Detect which cell encompasses the target text, then output its (x, y) center coordinate. 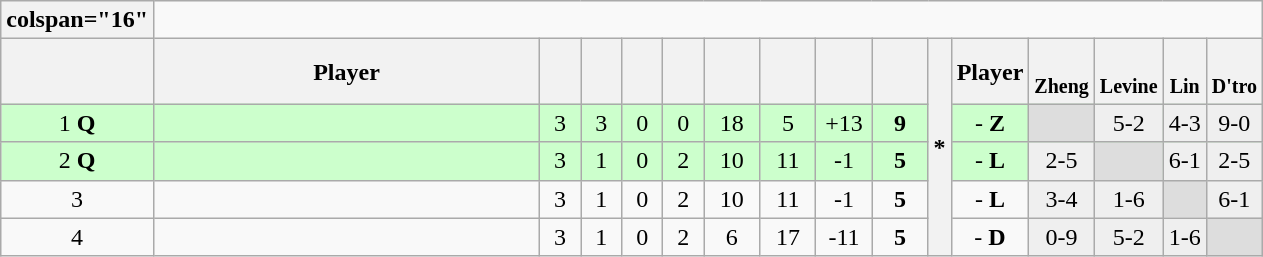
9 (900, 123)
Zheng (1062, 72)
D'tro (1234, 72)
Lin (1184, 72)
4-3 (1184, 123)
Levine (1128, 72)
0-9 (1062, 237)
- D (990, 237)
6 (732, 237)
* (940, 148)
17 (788, 237)
- Z (990, 123)
2 Q (78, 161)
colspan="16" (78, 20)
3-4 (1062, 199)
1 Q (78, 123)
9-0 (1234, 123)
4 (78, 237)
+13 (844, 123)
-11 (844, 237)
18 (732, 123)
